Output the [X, Y] coordinate of the center of the cell containing the given text.  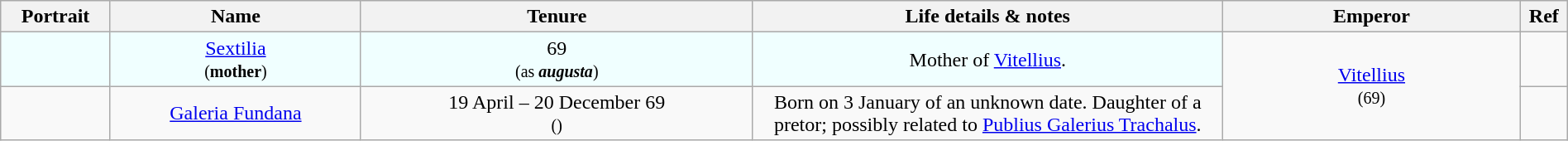
Life details & notes [987, 17]
Tenure [557, 17]
Ref [1543, 17]
Name [235, 17]
Vitellius(69) [1371, 86]
Sextilia(mother) [235, 60]
69(as augusta) [557, 60]
Galeria Fundana [235, 113]
Born on 3 January of an unknown date. Daughter of a pretor; possibly related to Publius Galerius Trachalus. [987, 113]
Mother of Vitellius. [987, 60]
Portrait [56, 17]
19 April – 20 December 69() [557, 113]
Emperor [1371, 17]
